Return the (x, y) coordinate for the center point of the cell that contains the specified text.  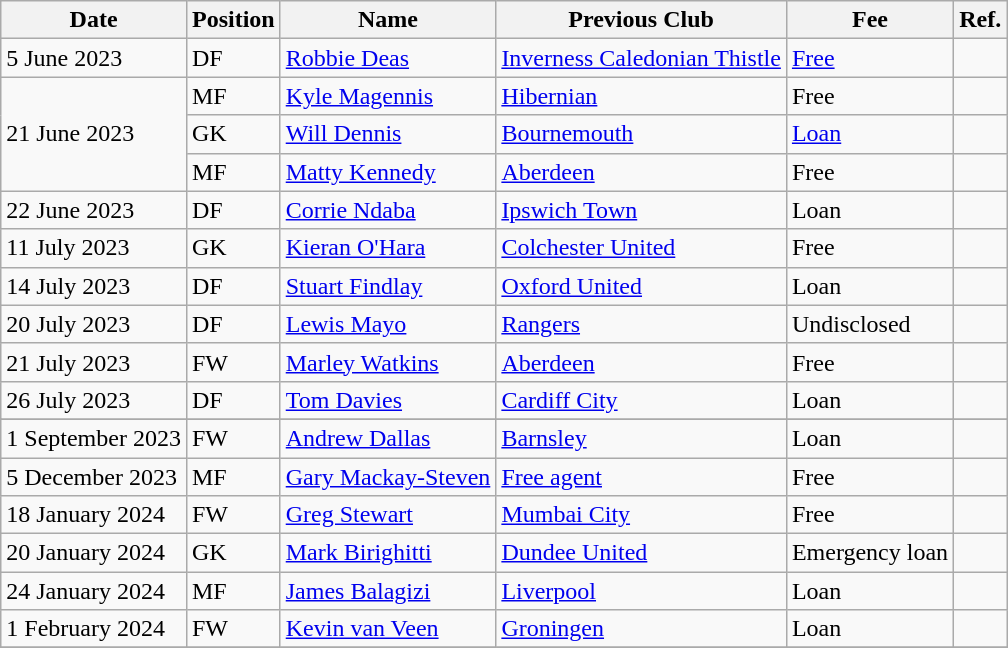
Previous Club (642, 20)
Corrie Ndaba (388, 210)
Mumbai City (642, 515)
5 June 2023 (94, 58)
Rangers (642, 324)
Gary Mackay-Steven (388, 477)
Lewis Mayo (388, 324)
Colchester United (642, 248)
1 February 2024 (94, 629)
Bournemouth (642, 134)
Tom Davies (388, 400)
Inverness Caledonian Thistle (642, 58)
20 July 2023 (94, 324)
Mark Birighitti (388, 553)
Undisclosed (870, 324)
22 June 2023 (94, 210)
18 January 2024 (94, 515)
James Balagizi (388, 591)
Cardiff City (642, 400)
Kevin van Veen (388, 629)
5 December 2023 (94, 477)
Kieran O'Hara (388, 248)
Date (94, 20)
11 July 2023 (94, 248)
Ipswich Town (642, 210)
Robbie Deas (388, 58)
24 January 2024 (94, 591)
Marley Watkins (388, 362)
Fee (870, 20)
20 January 2024 (94, 553)
Stuart Findlay (388, 286)
Kyle Magennis (388, 96)
Groningen (642, 629)
Name (388, 20)
Dundee United (642, 553)
Andrew Dallas (388, 438)
Ref. (980, 20)
14 July 2023 (94, 286)
21 June 2023 (94, 134)
Hibernian (642, 96)
Liverpool (642, 591)
26 July 2023 (94, 400)
Emergency loan (870, 553)
Free agent (642, 477)
Oxford United (642, 286)
Position (233, 20)
Barnsley (642, 438)
Matty Kennedy (388, 172)
Will Dennis (388, 134)
21 July 2023 (94, 362)
Greg Stewart (388, 515)
1 September 2023 (94, 438)
